Find where the given text appears and provide that cell's center as (X, Y) coordinate. 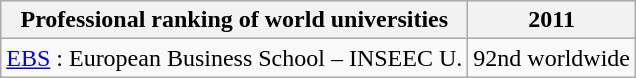
EBS : European Business School – INSEEC U. (234, 58)
92nd worldwide (552, 58)
2011 (552, 20)
Professional ranking of world universities (234, 20)
